For the text-containing cell, return its midpoint in (X, Y) coordinate format. 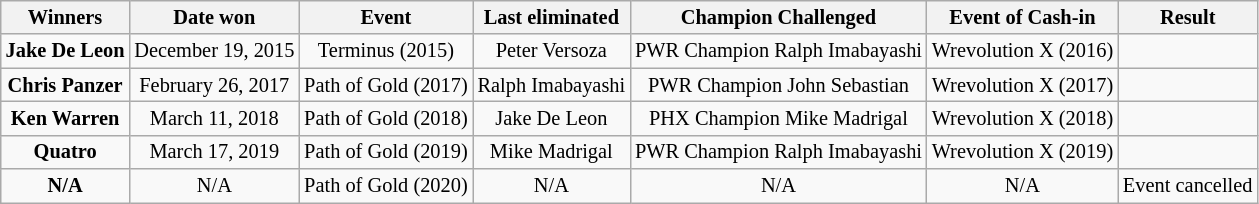
Chris Panzer (66, 85)
Wrevolution X (2018) (1022, 118)
Path of Gold (2018) (386, 118)
Mike Madrigal (552, 152)
Wrevolution X (2019) (1022, 152)
Path of Gold (2017) (386, 85)
Event cancelled (1188, 186)
PHX Champion Mike Madrigal (778, 118)
Ken Warren (66, 118)
Champion Challenged (778, 17)
Result (1188, 17)
Path of Gold (2019) (386, 152)
March 17, 2019 (214, 152)
Path of Gold (2020) (386, 186)
Last eliminated (552, 17)
February 26, 2017 (214, 85)
Peter Versoza (552, 51)
December 19, 2015 (214, 51)
March 11, 2018 (214, 118)
Event (386, 17)
Terminus (2015) (386, 51)
Winners (66, 17)
Date won (214, 17)
Wrevolution X (2017) (1022, 85)
Event of Cash-in (1022, 17)
Wrevolution X (2016) (1022, 51)
Ralph Imabayashi (552, 85)
PWR Champion John Sebastian (778, 85)
Quatro (66, 152)
